Determine the (X, Y) coordinate at the center of the cell enclosing the given text.  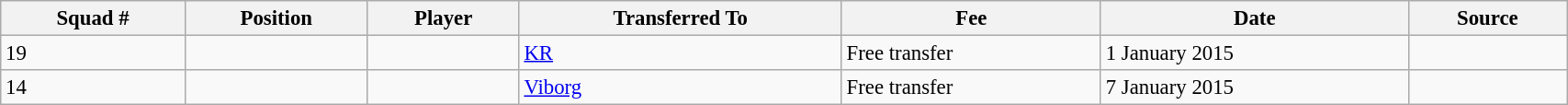
KR (680, 53)
7 January 2015 (1255, 87)
Date (1255, 18)
14 (93, 87)
Squad # (93, 18)
Source (1488, 18)
Transferred To (680, 18)
Fee (971, 18)
Viborg (680, 87)
Position (276, 18)
19 (93, 53)
1 January 2015 (1255, 53)
Player (443, 18)
